Output the (x, y) coordinate of the center of the cell containing the given text.  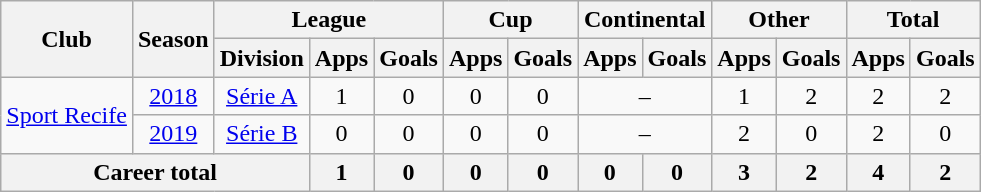
2018 (173, 96)
2019 (173, 134)
Continental (645, 20)
Série A (262, 96)
Season (173, 39)
Other (779, 20)
Série B (262, 134)
Sport Recife (67, 115)
3 (744, 172)
4 (878, 172)
Career total (156, 172)
Total (913, 20)
Cup (510, 20)
Division (262, 58)
Club (67, 39)
League (328, 20)
